Return the (X, Y) coordinate for the center point of the cell that contains the specified text.  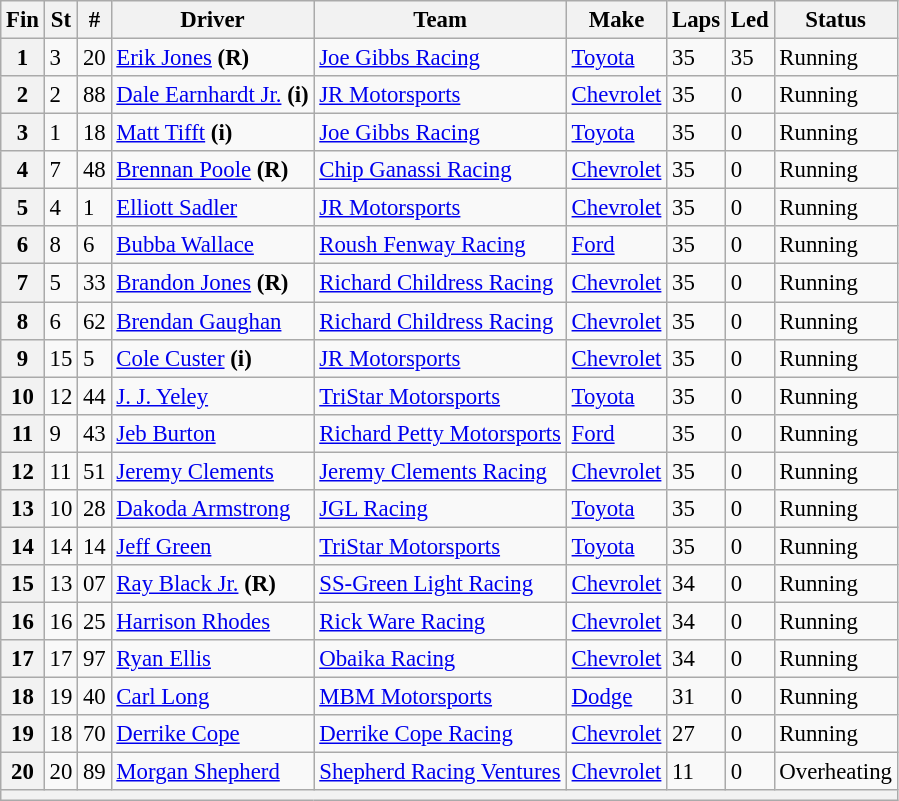
07 (94, 584)
SS-Green Light Racing (440, 584)
89 (94, 772)
40 (94, 697)
28 (94, 509)
Harrison Rhodes (212, 621)
Obaika Racing (440, 659)
Richard Petty Motorsports (440, 433)
Derrike Cope (212, 734)
Roush Fenway Racing (440, 245)
Erik Jones (R) (212, 58)
Jeb Burton (212, 433)
Derrike Cope Racing (440, 734)
70 (94, 734)
Cole Custer (i) (212, 358)
Bubba Wallace (212, 245)
Laps (696, 20)
62 (94, 321)
Led (750, 20)
Morgan Shepherd (212, 772)
27 (696, 734)
Ryan Ellis (212, 659)
88 (94, 95)
25 (94, 621)
Dale Earnhardt Jr. (i) (212, 95)
# (94, 20)
Driver (212, 20)
43 (94, 433)
Make (616, 20)
St (60, 20)
Team (440, 20)
44 (94, 396)
Chip Ganassi Racing (440, 170)
31 (696, 697)
Shepherd Racing Ventures (440, 772)
Brennan Poole (R) (212, 170)
MBM Motorsports (440, 697)
Ray Black Jr. (R) (212, 584)
Matt Tifft (i) (212, 133)
Jeremy Clements (212, 471)
97 (94, 659)
Carl Long (212, 697)
JGL Racing (440, 509)
48 (94, 170)
Brendan Gaughan (212, 321)
Brandon Jones (R) (212, 283)
Status (836, 20)
Fin (23, 20)
51 (94, 471)
Dakoda Armstrong (212, 509)
Elliott Sadler (212, 208)
Jeremy Clements Racing (440, 471)
Overheating (836, 772)
33 (94, 283)
J. J. Yeley (212, 396)
Dodge (616, 697)
Rick Ware Racing (440, 621)
Jeff Green (212, 546)
